From the cell containing the given text, extract its center point as (x, y) coordinate. 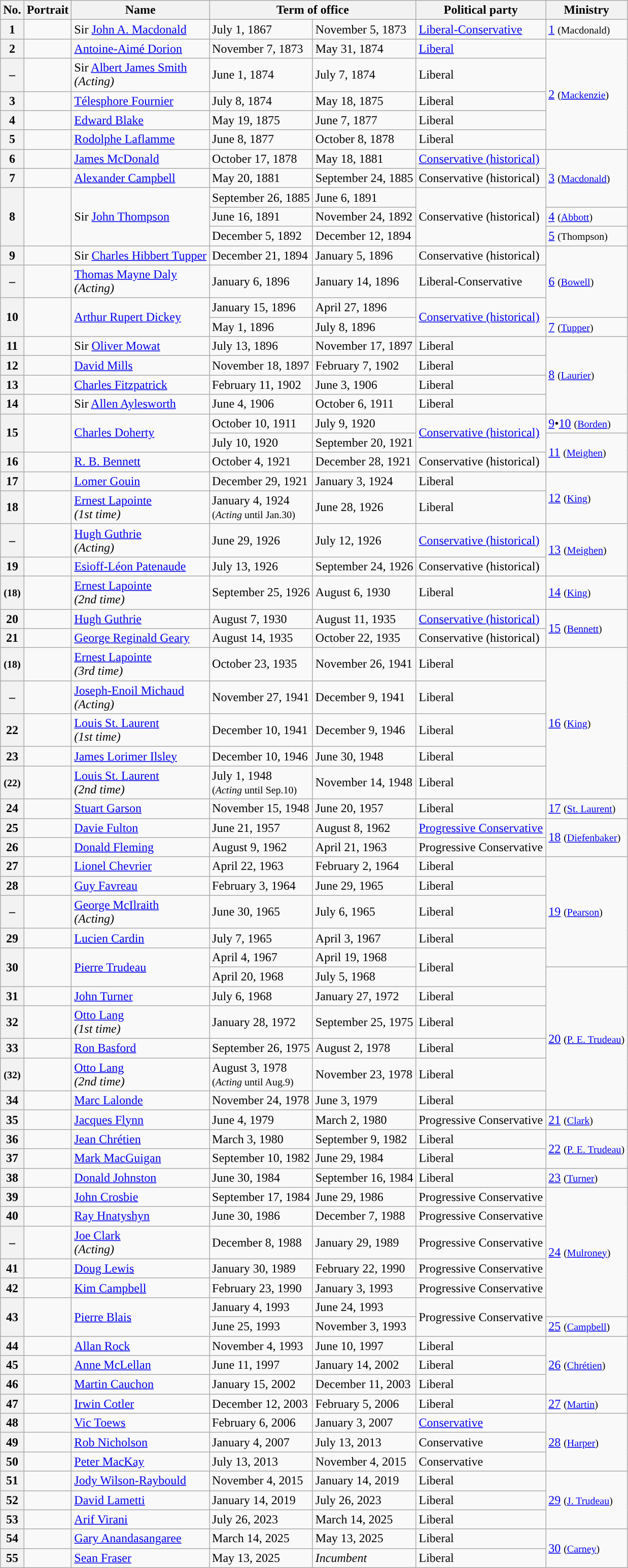
18 (12, 507)
Ron Basford (141, 1048)
March 3, 1980 (261, 1139)
Ernest Lapointe(1st time) (141, 507)
Sir John A. Macdonald (141, 29)
June 28, 1926 (364, 507)
February 5, 2006 (364, 1404)
34 (12, 1101)
June 8, 1877 (261, 139)
5 (Thompson) (586, 236)
8 (12, 216)
July 7, 1874 (364, 75)
29 (J. Trudeau) (586, 1500)
Louis St. Laurent(1st time) (141, 730)
April 21, 1963 (364, 847)
29 (12, 938)
Donald Johnston (141, 1178)
11 (12, 346)
July 8, 1874 (261, 101)
November 18, 1897 (261, 366)
Télesphore Fournier (141, 101)
May 18, 1875 (364, 101)
42 (12, 1288)
13 (Meighen) (586, 550)
7 (12, 178)
Esioff-Léon Patenaude (141, 566)
April 27, 1896 (364, 308)
47 (12, 1404)
Ministry (586, 10)
June 3, 1906 (364, 385)
Thomas Mayne Daly(Acting) (141, 282)
September 9, 1982 (364, 1139)
14 (King) (586, 592)
46 (12, 1384)
Donald Fleming (141, 847)
October 22, 1935 (364, 638)
50 (12, 1462)
48 (12, 1423)
Otto Lang(2nd time) (141, 1075)
August 14, 1935 (261, 638)
September 20, 1921 (364, 443)
December 12, 2003 (261, 1404)
September 16, 1984 (364, 1178)
May 1, 1896 (261, 327)
December 29, 1921 (261, 481)
James McDonald (141, 159)
September 24, 1885 (364, 178)
4 (12, 120)
41 (12, 1268)
Arif Virani (141, 1519)
January 28, 1972 (261, 1022)
January 4, 1924(Acting until Jan.30) (261, 507)
June 30, 1984 (261, 1178)
August 8, 1962 (364, 828)
February 23, 1990 (261, 1288)
22 (12, 730)
July 10, 1920 (261, 443)
July 8, 1896 (364, 327)
December 10, 1941 (261, 730)
George McIlraith(Acting) (141, 911)
January 14, 1896 (364, 282)
28 (Harper) (586, 1442)
June 1, 1874 (261, 75)
June 4, 1906 (261, 404)
December 9, 1941 (364, 698)
1 (Macdonald) (586, 29)
Pierre Trudeau (141, 967)
20 (12, 619)
Hugh Guthrie(Acting) (141, 540)
19 (Pearson) (586, 911)
February 6, 2006 (261, 1423)
February 7, 1902 (364, 366)
January 4, 1993 (261, 1307)
Charles Doherty (141, 433)
37 (12, 1158)
January 14, 2002 (364, 1365)
February 3, 1964 (261, 886)
Gary Anandasangaree (141, 1539)
January 29, 1989 (364, 1242)
Sean Fraser (141, 1558)
Allan Rock (141, 1346)
David Lametti (141, 1500)
30 (12, 967)
July 5, 1968 (364, 976)
Joseph-Enoil Michaud(Acting) (141, 698)
43 (12, 1317)
Portrait (48, 10)
Guy Favreau (141, 886)
39 (12, 1197)
July 1, 1867 (261, 29)
December 10, 1946 (261, 756)
24 (12, 809)
Ray Hnatyshyn (141, 1216)
38 (12, 1178)
April 19, 1968 (364, 957)
John Crosbie (141, 1197)
January 15, 2002 (261, 1384)
July 9, 1920 (364, 423)
October 17, 1878 (261, 159)
August 11, 1935 (364, 619)
19 (12, 566)
36 (12, 1139)
49 (12, 1442)
August 2, 1978 (364, 1048)
June 30, 1986 (261, 1216)
November 14, 1948 (364, 783)
Arthur Rupert Dickey (141, 317)
27 (12, 866)
July 6, 1965 (364, 911)
Vic Toews (141, 1423)
November 4, 1993 (261, 1346)
13 (12, 385)
Stuart Garson (141, 809)
16 (King) (586, 723)
1 (12, 29)
Otto Lang(1st time) (141, 1022)
9•10 (Borden) (586, 423)
November 3, 1993 (364, 1326)
Rob Nicholson (141, 1442)
June 3, 1979 (364, 1101)
April 3, 1967 (364, 938)
Charles Fitzpatrick (141, 385)
November 17, 1897 (364, 346)
June 29, 1965 (364, 886)
(32) (12, 1075)
12 (12, 366)
Name (141, 10)
September 25, 1926 (261, 592)
Lomer Gouin (141, 481)
Sir John Thompson (141, 216)
No. (12, 10)
35 (12, 1120)
June 16, 1891 (261, 216)
Political party (481, 10)
September 25, 1975 (364, 1022)
James Lorimer Ilsley (141, 756)
June 4, 1979 (261, 1120)
August 9, 1962 (261, 847)
Jean Chrétien (141, 1139)
December 12, 1894 (364, 236)
25 (Campbell) (586, 1326)
R. B. Bennett (141, 462)
June 29, 1984 (364, 1158)
Mark MacGuigan (141, 1158)
5 (12, 139)
32 (12, 1022)
23 (12, 756)
27 (Martin) (586, 1404)
25 (12, 828)
Sir Allen Aylesworth (141, 404)
November 5, 1873 (364, 29)
June 11, 1997 (261, 1365)
David Mills (141, 366)
31 (12, 996)
15 (12, 433)
Term of office (312, 10)
10 (12, 317)
August 6, 1930 (364, 592)
April 4, 1967 (261, 957)
Incumbent (364, 1558)
Anne McLellan (141, 1365)
April 20, 1968 (261, 976)
Alexander Campbell (141, 178)
Irwin Cotler (141, 1404)
Lucien Cardin (141, 938)
July 13, 1926 (261, 566)
Ernest Lapointe(3rd time) (141, 664)
24 (Mulroney) (586, 1252)
December 8, 1988 (261, 1242)
June 20, 1957 (364, 809)
Louis St. Laurent(2nd time) (141, 783)
December 5, 1892 (261, 236)
Lionel Chevrier (141, 866)
15 (Bennett) (586, 629)
Martin Cauchon (141, 1384)
9 (12, 255)
June 21, 1957 (261, 828)
November 26, 1941 (364, 664)
Doug Lewis (141, 1268)
33 (12, 1048)
22 (P. E. Trudeau) (586, 1149)
June 10, 1997 (364, 1346)
January 3, 1993 (364, 1288)
2 (Mackenzie) (586, 94)
John Turner (141, 996)
January 6, 1896 (261, 282)
Jody Wilson-Raybould (141, 1481)
December 28, 1921 (364, 462)
September 10, 1982 (261, 1158)
26 (Chrétien) (586, 1365)
Sir Charles Hibbert Tupper (141, 255)
November 7, 1873 (261, 49)
(22) (12, 783)
August 3, 1978(Acting until Aug.9) (261, 1075)
7 (Tupper) (586, 327)
February 22, 1990 (364, 1268)
17 (St. Laurent) (586, 809)
11 (Meighen) (586, 452)
6 (12, 159)
Jacques Flynn (141, 1120)
June 25, 1993 (261, 1326)
Edward Blake (141, 120)
December 9, 1946 (364, 730)
55 (12, 1558)
July 1, 1948(Acting until Sep.10) (261, 783)
14 (12, 404)
September 26, 1885 (261, 197)
26 (12, 847)
Pierre Blais (141, 1317)
December 11, 2003 (364, 1384)
January 30, 1989 (261, 1268)
21 (Clark) (586, 1120)
October 4, 1921 (261, 462)
Hugh Guthrie (141, 619)
40 (12, 1216)
July 12, 1926 (364, 540)
January 15, 1896 (261, 308)
January 3, 2007 (364, 1423)
November 27, 1941 (261, 698)
December 21, 1894 (261, 255)
October 8, 1878 (364, 139)
44 (12, 1346)
20 (P. E. Trudeau) (586, 1038)
March 2, 1980 (364, 1120)
July 6, 1968 (261, 996)
Marc Lalonde (141, 1101)
8 (Laurier) (586, 375)
January 4, 2007 (261, 1442)
June 24, 1993 (364, 1307)
June 29, 1986 (364, 1197)
August 7, 1930 (261, 619)
Sir Oliver Mowat (141, 346)
November 24, 1892 (364, 216)
April 22, 1963 (261, 866)
30 (Carney) (586, 1548)
3 (Macdonald) (586, 178)
September 17, 1984 (261, 1197)
53 (12, 1519)
21 (12, 638)
May 20, 1881 (261, 178)
June 29, 1926 (261, 540)
51 (12, 1481)
54 (12, 1539)
December 7, 1988 (364, 1216)
Rodolphe Laflamme (141, 139)
February 2, 1964 (364, 866)
January 5, 1896 (364, 255)
June 30, 1948 (364, 756)
Peter MacKay (141, 1462)
4 (Abbott) (586, 216)
July 7, 1965 (261, 938)
November 15, 1948 (261, 809)
May 19, 1875 (261, 120)
June 7, 1877 (364, 120)
September 26, 1975 (261, 1048)
Sir Albert James Smith(Acting) (141, 75)
45 (12, 1365)
November 23, 1978 (364, 1075)
28 (12, 886)
6 (Bowell) (586, 281)
May 31, 1874 (364, 49)
Kim Campbell (141, 1288)
October 23, 1935 (261, 664)
18 (Diefenbaker) (586, 837)
16 (12, 462)
Ernest Lapointe(2nd time) (141, 592)
October 6, 1911 (364, 404)
February 11, 1902 (261, 385)
Antoine-Aimé Dorion (141, 49)
Joe Clark(Acting) (141, 1242)
3 (12, 101)
January 3, 1924 (364, 481)
May 18, 1881 (364, 159)
George Reginald Geary (141, 638)
12 (King) (586, 498)
23 (Turner) (586, 1178)
October 10, 1911 (261, 423)
November 24, 1978 (261, 1101)
17 (12, 481)
Davie Fulton (141, 828)
September 24, 1926 (364, 566)
January 27, 1972 (364, 996)
June 30, 1965 (261, 911)
July 13, 1896 (261, 346)
2 (12, 49)
June 6, 1891 (364, 197)
52 (12, 1500)
